Identify which cell holds the provided text, then report its (X, Y) central coordinate. 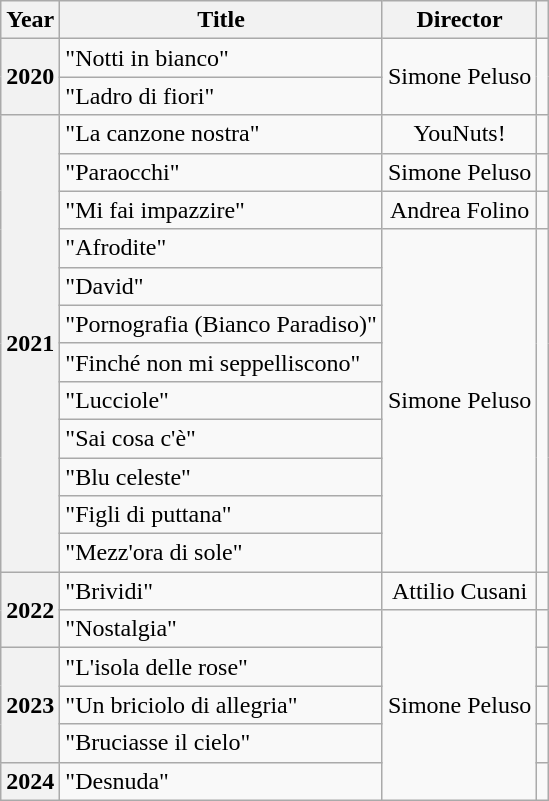
Year (30, 20)
"Lucciole" (222, 400)
"Ladro di fiori" (222, 96)
"Bruciasse il cielo" (222, 743)
Director (459, 20)
"Figli di puttana" (222, 515)
Andrea Folino (459, 210)
2023 (30, 705)
"Desnuda" (222, 781)
2021 (30, 344)
"Paraocchi" (222, 172)
2024 (30, 781)
YouNuts! (459, 134)
"Pornografia (Bianco Paradiso)" (222, 324)
"David" (222, 286)
2022 (30, 610)
"Sai cosa c'è" (222, 438)
"Mi fai impazzire" (222, 210)
"Blu celeste" (222, 477)
"Mezz'ora di sole" (222, 553)
Title (222, 20)
Attilio Cusani (459, 591)
"Finché non mi seppelliscono" (222, 362)
"La canzone nostra" (222, 134)
2020 (30, 77)
"Afrodite" (222, 248)
"Un briciolo di allegria" (222, 705)
"Brividi" (222, 591)
"L'isola delle rose" (222, 667)
"Nostalgia" (222, 629)
"Notti in bianco" (222, 58)
